Scan for the cell matching the given text and deliver its (X, Y) coordinate at center. 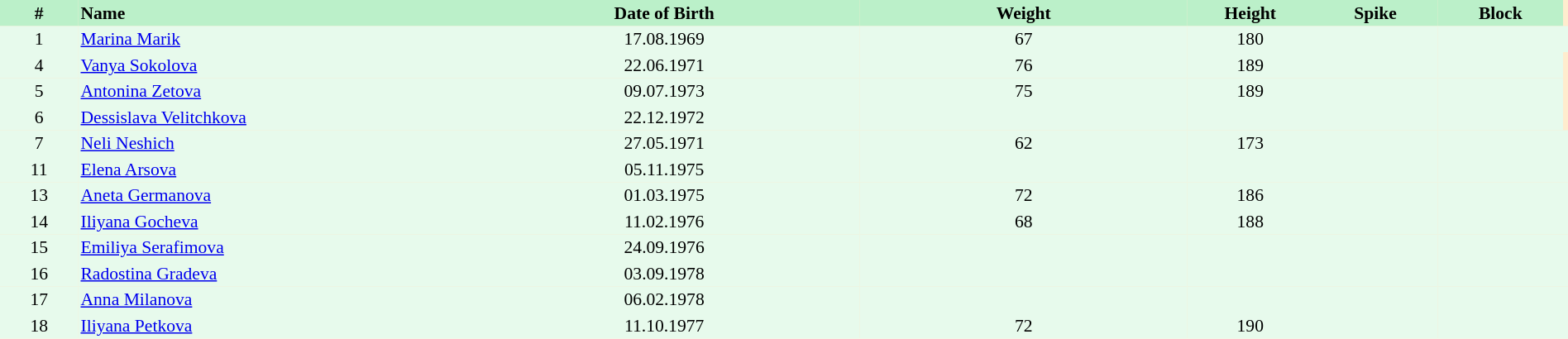
4 (39, 65)
76 (1024, 65)
Spike (1374, 13)
Height (1250, 13)
68 (1024, 222)
13 (39, 195)
188 (1250, 222)
14 (39, 222)
18 (39, 326)
Elena Arsova (273, 169)
17 (39, 299)
11.02.1976 (664, 222)
190 (1250, 326)
Marina Marik (273, 40)
16 (39, 274)
24.09.1976 (664, 248)
11.10.1977 (664, 326)
Dessislava Velitchkova (273, 117)
180 (1250, 40)
09.07.1973 (664, 91)
75 (1024, 91)
11 (39, 169)
6 (39, 117)
5 (39, 91)
22.12.1972 (664, 117)
1 (39, 40)
Aneta Germanova (273, 195)
67 (1024, 40)
Iliyana Petkova (273, 326)
Anna Milanova (273, 299)
Vanya Sokolova (273, 65)
186 (1250, 195)
7 (39, 144)
Antonina Zetova (273, 91)
173 (1250, 144)
Date of Birth (664, 13)
27.05.1971 (664, 144)
Radostina Gradeva (273, 274)
Name (273, 13)
01.03.1975 (664, 195)
Neli Neshich (273, 144)
06.02.1978 (664, 299)
03.09.1978 (664, 274)
05.11.1975 (664, 169)
22.06.1971 (664, 65)
Weight (1024, 13)
Block (1500, 13)
# (39, 13)
Emiliya Serafimova (273, 248)
Iliyana Gocheva (273, 222)
17.08.1969 (664, 40)
15 (39, 248)
62 (1024, 144)
